Provide the [x, y] coordinate of the cell's center where the given text is located.  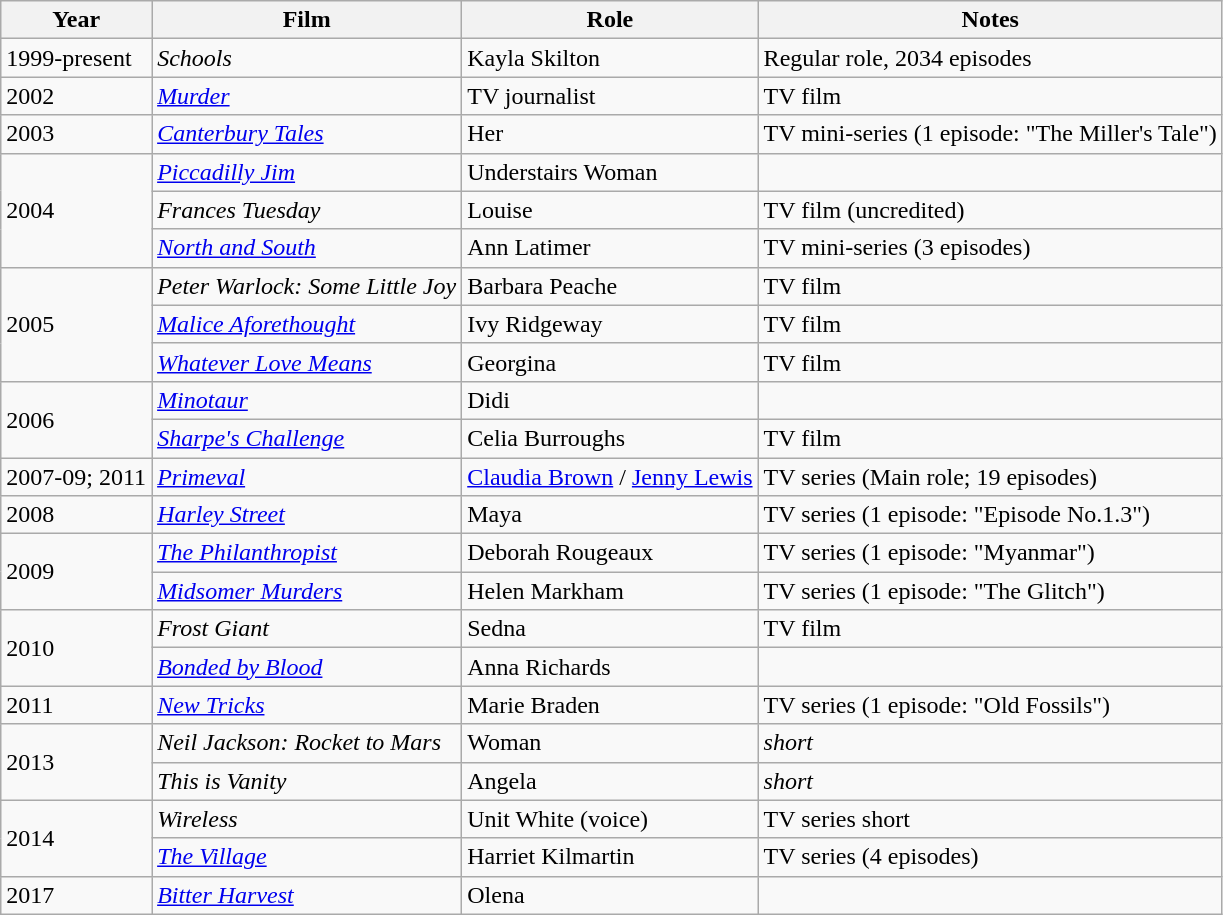
TV mini-series (1 episode: "The Miller's Tale") [990, 134]
2003 [76, 134]
TV series (4 episodes) [990, 857]
Malice Aforethought [307, 324]
Helen Markham [610, 591]
The Philanthropist [307, 553]
2008 [76, 515]
Regular role, 2034 episodes [990, 58]
Sedna [610, 629]
Deborah Rougeaux [610, 553]
TV series (1 episode: "Myanmar") [990, 553]
2002 [76, 96]
Bitter Harvest [307, 895]
2013 [76, 762]
2010 [76, 648]
Ann Latimer [610, 248]
2014 [76, 838]
Kayla Skilton [610, 58]
Barbara Peache [610, 286]
Georgina [610, 362]
Marie Braden [610, 705]
TV mini-series (3 episodes) [990, 248]
Unit White (voice) [610, 819]
Celia Burroughs [610, 438]
The Village [307, 857]
Louise [610, 210]
Her [610, 134]
TV film (uncredited) [990, 210]
TV journalist [610, 96]
Frost Giant [307, 629]
TV series short [990, 819]
Role [610, 20]
Claudia Brown / Jenny Lewis [610, 477]
TV series (1 episode: "The Glitch") [990, 591]
Ivy Ridgeway [610, 324]
This is Vanity [307, 781]
North and South [307, 248]
2017 [76, 895]
Film [307, 20]
2007-09; 2011 [76, 477]
Frances Tuesday [307, 210]
Year [76, 20]
Neil Jackson: Rocket to Mars [307, 743]
Didi [610, 400]
Sharpe's Challenge [307, 438]
Wireless [307, 819]
Angela [610, 781]
Murder [307, 96]
Primeval [307, 477]
New Tricks [307, 705]
Midsomer Murders [307, 591]
Harriet Kilmartin [610, 857]
Whatever Love Means [307, 362]
TV series (1 episode: "Episode No.1.3") [990, 515]
Bonded by Blood [307, 667]
Harley Street [307, 515]
2006 [76, 419]
Notes [990, 20]
Olena [610, 895]
Understairs Woman [610, 172]
2004 [76, 210]
TV series (Main role; 19 episodes) [990, 477]
2009 [76, 572]
Canterbury Tales [307, 134]
Piccadilly Jim [307, 172]
2005 [76, 324]
Anna Richards [610, 667]
Schools [307, 58]
Peter Warlock: Some Little Joy [307, 286]
Woman [610, 743]
1999-present [76, 58]
Maya [610, 515]
TV series (1 episode: "Old Fossils") [990, 705]
Minotaur [307, 400]
2011 [76, 705]
